Locate the cell with the specified text and output its [x, y] center coordinate. 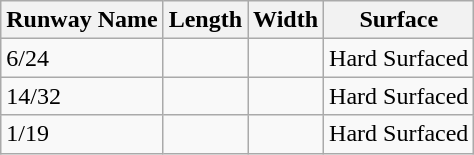
Length [205, 20]
Surface [399, 20]
6/24 [82, 58]
Runway Name [82, 20]
14/32 [82, 96]
1/19 [82, 134]
Width [286, 20]
